Extract the (x, y) coordinate from the center of the cell holding the provided text.  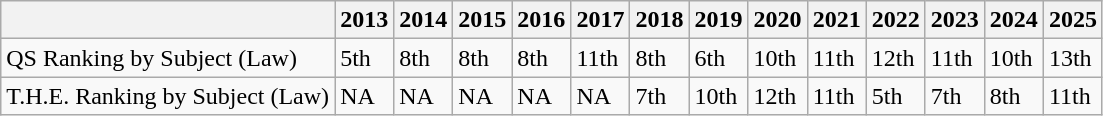
2023 (954, 20)
QS Ranking by Subject (Law) (168, 58)
T.H.E. Ranking by Subject (Law) (168, 96)
2016 (542, 20)
2018 (660, 20)
6th (718, 58)
13th (1072, 58)
2022 (896, 20)
2017 (600, 20)
2013 (364, 20)
2014 (424, 20)
2015 (482, 20)
2025 (1072, 20)
2024 (1014, 20)
2021 (836, 20)
2020 (778, 20)
2019 (718, 20)
